Capture the cell that displays the provided text and extract its [x, y] central coordinate. 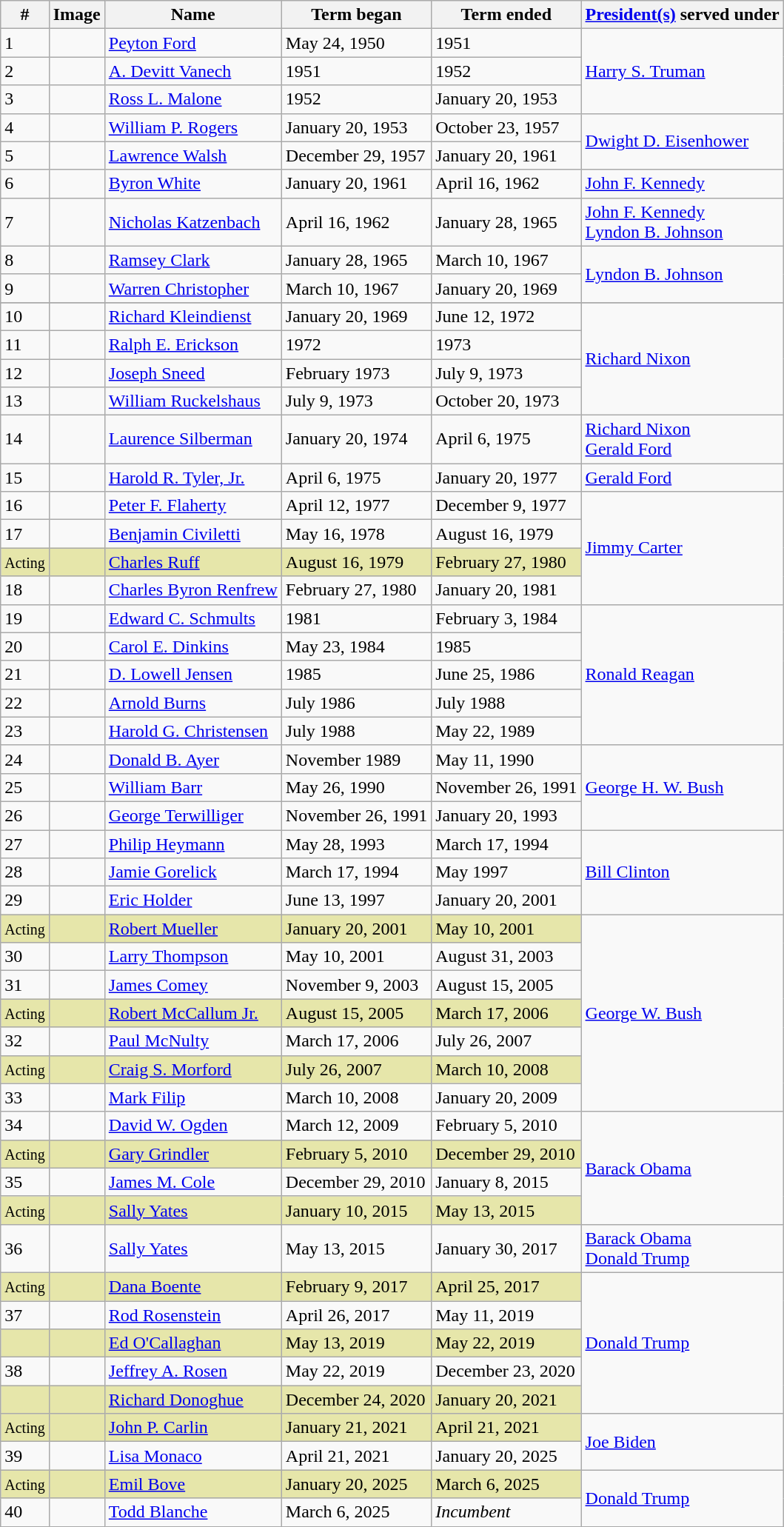
October 23, 1957 [506, 127]
May 13, 2019 [356, 1343]
Robert Mueller [192, 929]
Mark Filip [192, 1097]
23 [25, 731]
William Ruckelshaus [192, 401]
Name [192, 15]
May 11, 1990 [506, 759]
James M. Cole [192, 1182]
Lisa Monaco [192, 1456]
22 [25, 703]
40 [25, 1512]
John F. Kennedy [683, 184]
October 20, 1973 [506, 401]
1 [25, 43]
9 [25, 288]
John P. Carlin [192, 1428]
James Comey [192, 985]
Carol E. Dinkins [192, 646]
3 [25, 99]
George H. W. Bush [683, 787]
January 20, 1974 [356, 440]
Byron White [192, 184]
January 30, 2017 [506, 1249]
Gary Grindler [192, 1154]
Joseph Sneed [192, 372]
May 11, 2019 [506, 1314]
Benjamin Civiletti [192, 534]
Craig S. Morford [192, 1069]
Image [77, 15]
Jimmy Carter [683, 548]
27 [25, 843]
Jeffrey A. Rosen [192, 1371]
Nicholas Katzenbach [192, 222]
26 [25, 815]
William Barr [192, 787]
January 21, 2021 [356, 1428]
May 24, 1950 [356, 43]
Rod Rosenstein [192, 1314]
34 [25, 1126]
1972 [356, 344]
June 12, 1972 [506, 316]
13 [25, 401]
January 20, 1993 [506, 815]
January 8, 2015 [506, 1182]
36 [25, 1249]
February 1973 [356, 372]
November 1989 [356, 759]
Ramsey Clark [192, 260]
18 [25, 590]
May 23, 1984 [356, 646]
Todd Blanche [192, 1512]
Incumbent [506, 1512]
Ed O'Callaghan [192, 1343]
21 [25, 675]
Term ended [506, 15]
Edward C. Schmults [192, 618]
16 [25, 506]
May 16, 1978 [356, 534]
April 26, 2017 [356, 1314]
Barack ObamaDonald Trump [683, 1249]
12 [25, 372]
February 3, 1984 [506, 618]
Richard NixonGerald Ford [683, 440]
Lyndon B. Johnson [683, 274]
George W. Bush [683, 1013]
May 26, 1990 [356, 787]
Charles Ruff [192, 562]
John F. KennedyLyndon B. Johnson [683, 222]
30 [25, 957]
Dwight D. Eisenhower [683, 141]
2 [25, 71]
Barack Obama [683, 1168]
Richard Nixon [683, 358]
# [25, 15]
Emil Bove [192, 1484]
December 23, 2020 [506, 1371]
Lawrence Walsh [192, 156]
15 [25, 478]
Richard Kleindienst [192, 316]
Arnold Burns [192, 703]
14 [25, 440]
Charles Byron Renfrew [192, 590]
5 [25, 156]
Laurence Silberman [192, 440]
George Terwilliger [192, 815]
Dana Boente [192, 1286]
Harry S. Truman [683, 71]
39 [25, 1456]
4 [25, 127]
January 20, 1977 [506, 478]
Harold G. Christensen [192, 731]
20 [25, 646]
William P. Rogers [192, 127]
December 24, 2020 [356, 1400]
29 [25, 901]
37 [25, 1314]
Term began [356, 15]
19 [25, 618]
November 9, 2003 [356, 985]
December 9, 1977 [506, 506]
July 1986 [356, 703]
Peyton Ford [192, 43]
1981 [356, 618]
Larry Thompson [192, 957]
February 9, 2017 [356, 1286]
January 20, 1981 [506, 590]
January 20, 2021 [506, 1400]
28 [25, 872]
10 [25, 316]
17 [25, 534]
33 [25, 1097]
Ralph E. Erickson [192, 344]
Warren Christopher [192, 288]
March 12, 2009 [356, 1126]
Philip Heymann [192, 843]
May 1997 [506, 872]
24 [25, 759]
Joe Biden [683, 1442]
38 [25, 1371]
A. Devitt Vanech [192, 71]
Bill Clinton [683, 872]
Donald B. Ayer [192, 759]
January 10, 2015 [356, 1210]
35 [25, 1182]
Ross L. Malone [192, 99]
June 13, 1997 [356, 901]
31 [25, 985]
Robert McCallum Jr. [192, 1013]
1973 [506, 344]
April 12, 1977 [356, 506]
Eric Holder [192, 901]
25 [25, 787]
7 [25, 222]
Ronald Reagan [683, 675]
May 28, 1993 [356, 843]
D. Lowell Jensen [192, 675]
8 [25, 260]
Peter F. Flaherty [192, 506]
Paul McNulty [192, 1041]
June 25, 1986 [506, 675]
Gerald Ford [683, 478]
11 [25, 344]
May 22, 1989 [506, 731]
Richard Donoghue [192, 1400]
April 25, 2017 [506, 1286]
President(s) served under [683, 15]
December 29, 1957 [356, 156]
Harold R. Tyler, Jr. [192, 478]
David W. Ogden [192, 1126]
32 [25, 1041]
August 31, 2003 [506, 957]
6 [25, 184]
January 20, 2009 [506, 1097]
Jamie Gorelick [192, 872]
